Return (x, y) of the center of cell containing provided text 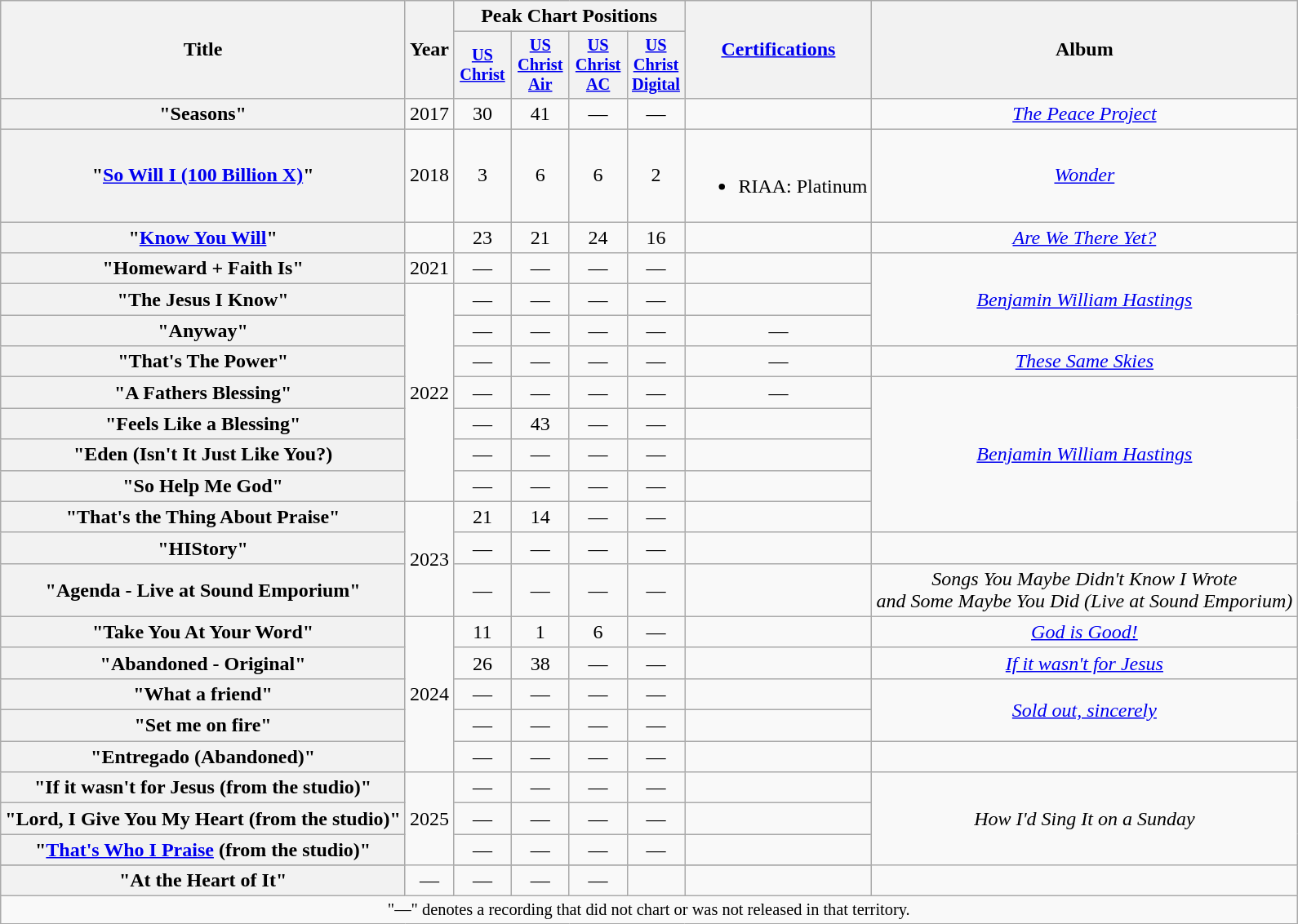
Certifications (779, 50)
14 (540, 517)
2021 (429, 269)
Year (429, 50)
Are We There Yet? (1084, 238)
"Abandoned - Original" (203, 663)
"Set me on fire" (203, 726)
1 (540, 632)
"That's The Power" (203, 362)
26 (482, 663)
"Feels Like a Blessing" (203, 424)
If it wasn't for Jesus (1084, 663)
USChristDigital (656, 65)
How I'd Sing It on a Sunday (1084, 819)
23 (482, 238)
30 (482, 113)
"Eden (Isn't It Just Like You?) (203, 455)
"Homeward + Faith Is" (203, 269)
USChristAir (540, 65)
3 (482, 176)
2017 (429, 113)
2018 (429, 176)
"So Help Me God" (203, 486)
43 (540, 424)
"—" denotes a recording that did not chart or was not released in that territory. (649, 910)
These Same Skies (1084, 362)
2025 (429, 819)
38 (540, 663)
"Anyway" (203, 331)
Sold out, sincerely (1084, 709)
"A Fathers Blessing" (203, 393)
"If it wasn't for Jesus (from the studio)" (203, 788)
41 (540, 113)
Peak Chart Positions (568, 16)
24 (598, 238)
"Agenda - Live at Sound Emporium" (203, 589)
"So Will I (100 Billion X)" (203, 176)
God is Good! (1084, 632)
Songs You Maybe Didn't Know I Wroteand Some Maybe You Did (Live at Sound Emporium) (1084, 589)
2024 (429, 694)
"The Jesus I Know" (203, 300)
"What a friend" (203, 694)
2 (656, 176)
"Seasons" (203, 113)
RIAA: Platinum (779, 176)
16 (656, 238)
USChrist (482, 65)
"That's the Thing About Praise" (203, 517)
"Lord, I Give You My Heart (from the studio)" (203, 819)
"Take You At Your Word" (203, 632)
"Entregado (Abandoned)" (203, 757)
Title (203, 50)
11 (482, 632)
2023 (429, 558)
2022 (429, 393)
Wonder (1084, 176)
USChristAC (598, 65)
The Peace Project (1084, 113)
"Know You Will" (203, 238)
"At the Heart of It" (203, 881)
"That's Who I Praise (from the studio)" (203, 850)
"HIStory" (203, 548)
Album (1084, 50)
